Extract the (X, Y) coordinate from the center of the cell holding the provided text.  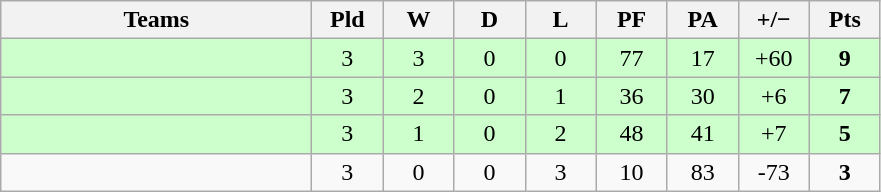
77 (632, 58)
10 (632, 172)
9 (844, 58)
83 (702, 172)
7 (844, 96)
41 (702, 134)
+7 (774, 134)
30 (702, 96)
Teams (156, 20)
48 (632, 134)
PF (632, 20)
W (418, 20)
5 (844, 134)
L (560, 20)
36 (632, 96)
Pts (844, 20)
PA (702, 20)
+60 (774, 58)
D (490, 20)
17 (702, 58)
-73 (774, 172)
+6 (774, 96)
+/− (774, 20)
Pld (348, 20)
